Pinpoint the cell where the given text exists, returning its [X, Y] midpoint coordinate. 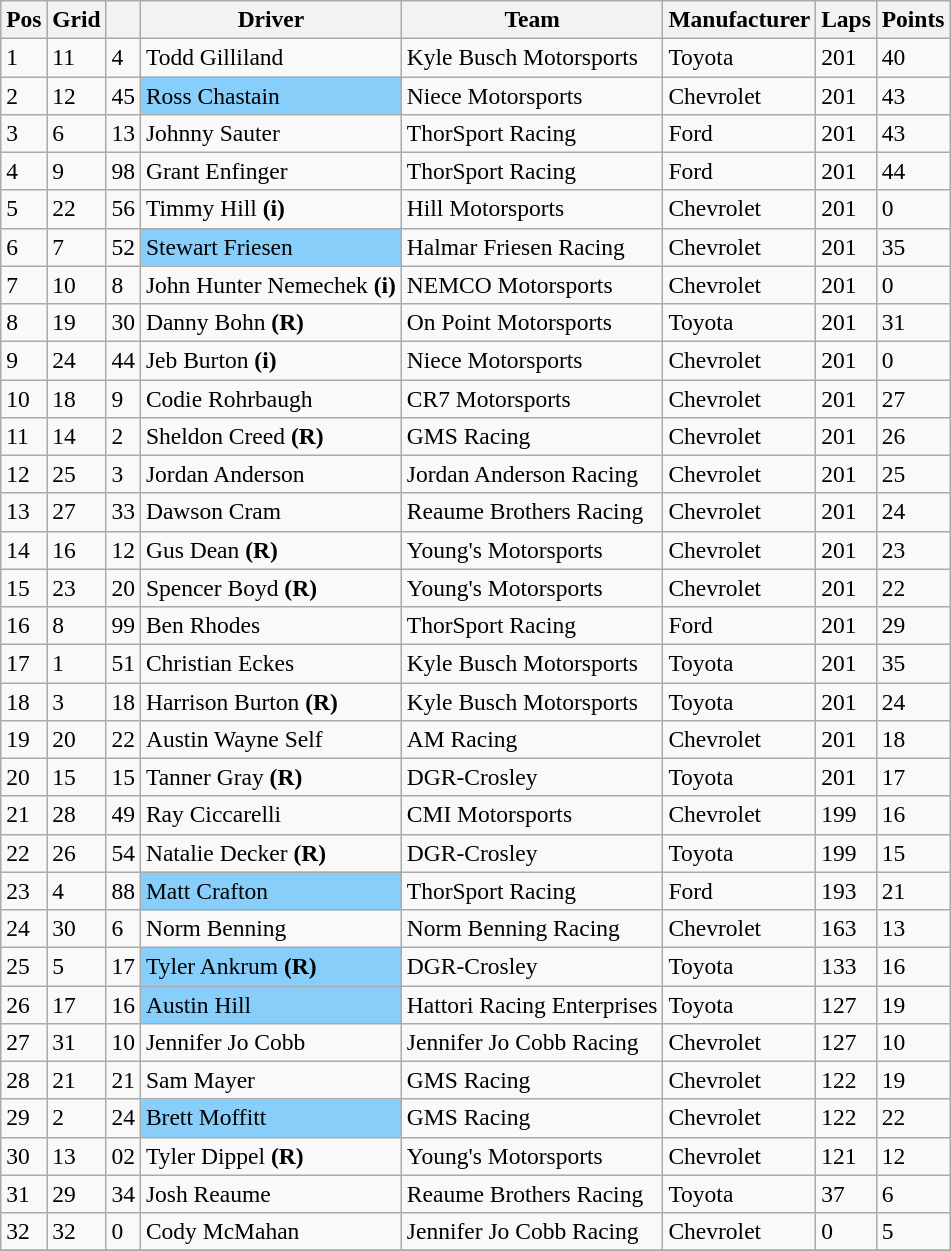
49 [123, 815]
34 [123, 1194]
Christian Eckes [270, 663]
Hill Motorsports [532, 209]
Jordan Anderson [270, 474]
Matt Crafton [270, 891]
Norm Benning [270, 928]
40 [913, 57]
133 [846, 966]
Timmy Hill (i) [270, 209]
AM Racing [532, 739]
Team [532, 19]
Dawson Cram [270, 512]
CMI Motorsports [532, 815]
Hattori Racing Enterprises [532, 1004]
John Hunter Nemechek (i) [270, 285]
Josh Reaume [270, 1194]
163 [846, 928]
Grid [76, 19]
Jordan Anderson Racing [532, 474]
Halmar Friesen Racing [532, 247]
45 [123, 95]
Sam Mayer [270, 1080]
Grant Enfinger [270, 171]
51 [123, 663]
98 [123, 171]
Codie Rohrbaugh [270, 398]
193 [846, 891]
Ben Rhodes [270, 625]
Stewart Friesen [270, 247]
Laps [846, 19]
Driver [270, 19]
Points [913, 19]
Ray Ciccarelli [270, 815]
Sheldon Creed (R) [270, 436]
Tanner Gray (R) [270, 777]
Tyler Ankrum (R) [270, 966]
Danny Bohn (R) [270, 322]
On Point Motorsports [532, 322]
Ross Chastain [270, 95]
Todd Gilliland [270, 57]
Pos [24, 19]
Norm Benning Racing [532, 928]
Gus Dean (R) [270, 550]
52 [123, 247]
Johnny Sauter [270, 133]
Harrison Burton (R) [270, 701]
33 [123, 512]
Tyler Dippel (R) [270, 1156]
Spencer Boyd (R) [270, 588]
88 [123, 891]
NEMCO Motorsports [532, 285]
Jennifer Jo Cobb [270, 1042]
CR7 Motorsports [532, 398]
Natalie Decker (R) [270, 853]
37 [846, 1194]
Cody McMahan [270, 1231]
54 [123, 853]
Manufacturer [740, 19]
56 [123, 209]
02 [123, 1156]
Austin Wayne Self [270, 739]
121 [846, 1156]
Brett Moffitt [270, 1118]
99 [123, 625]
Austin Hill [270, 1004]
Jeb Burton (i) [270, 360]
